Pinpoint the cell where the given text exists, returning its (x, y) midpoint coordinate. 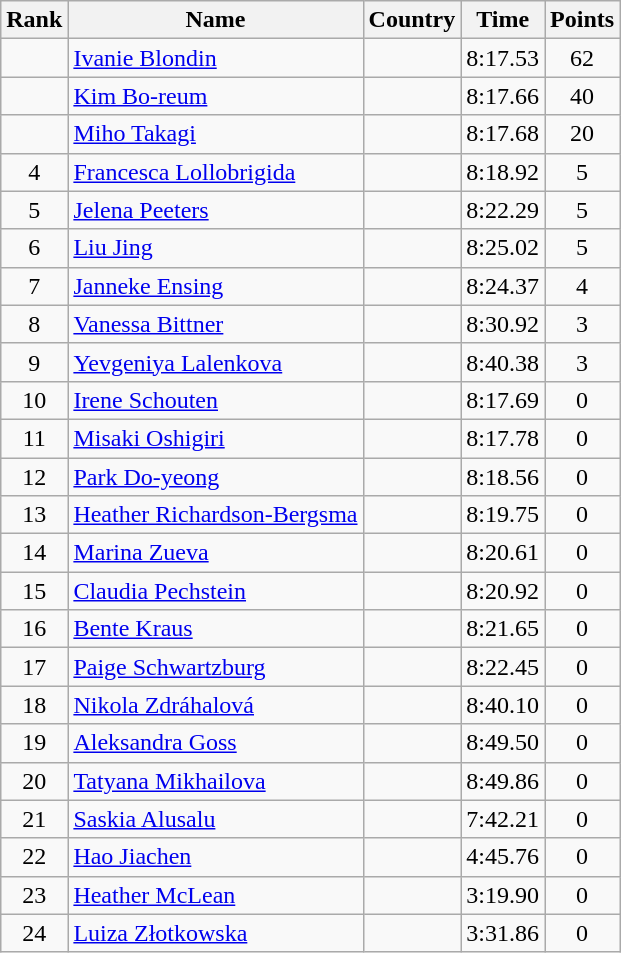
Misaki Oshigiri (216, 438)
24 (34, 933)
8:18.56 (503, 477)
17 (34, 667)
Aleksandra Goss (216, 743)
8 (34, 324)
Heather McLean (216, 895)
3:31.86 (503, 933)
Irene Schouten (216, 400)
11 (34, 438)
Jelena Peeters (216, 210)
23 (34, 895)
8:49.86 (503, 781)
8:21.65 (503, 629)
22 (34, 857)
Miho Takagi (216, 134)
8:17.66 (503, 96)
8:17.78 (503, 438)
3:19.90 (503, 895)
62 (582, 58)
8:20.61 (503, 553)
Country (412, 20)
Claudia Pechstein (216, 591)
8:40.38 (503, 362)
21 (34, 819)
Liu Jing (216, 248)
Heather Richardson-Bergsma (216, 515)
18 (34, 705)
Name (216, 20)
40 (582, 96)
7:42.21 (503, 819)
Rank (34, 20)
Janneke Ensing (216, 286)
8:40.10 (503, 705)
8:30.92 (503, 324)
Paige Schwartzburg (216, 667)
Francesca Lollobrigida (216, 172)
8:20.92 (503, 591)
8:18.92 (503, 172)
12 (34, 477)
14 (34, 553)
16 (34, 629)
Marina Zueva (216, 553)
8:19.75 (503, 515)
8:17.53 (503, 58)
Park Do-yeong (216, 477)
Saskia Alusalu (216, 819)
Time (503, 20)
10 (34, 400)
Vanessa Bittner (216, 324)
8:22.29 (503, 210)
Bente Kraus (216, 629)
8:17.68 (503, 134)
6 (34, 248)
7 (34, 286)
8:17.69 (503, 400)
8:24.37 (503, 286)
8:49.50 (503, 743)
Kim Bo-reum (216, 96)
19 (34, 743)
Yevgeniya Lalenkova (216, 362)
Ivanie Blondin (216, 58)
Hao Jiachen (216, 857)
13 (34, 515)
Points (582, 20)
Tatyana Mikhailova (216, 781)
9 (34, 362)
15 (34, 591)
Nikola Zdráhalová (216, 705)
Luiza Złotkowska (216, 933)
8:25.02 (503, 248)
8:22.45 (503, 667)
4:45.76 (503, 857)
